Locate the cell with the specified text and output its (X, Y) center coordinate. 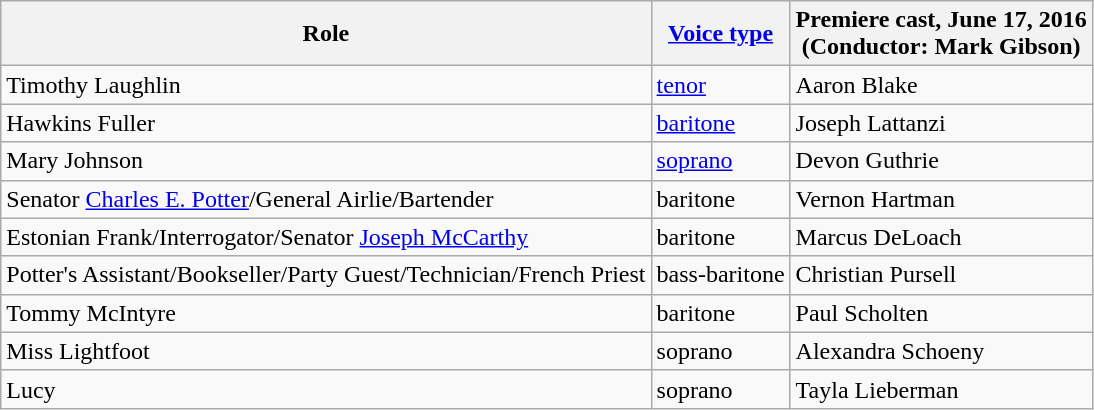
Alexandra Schoeny (941, 351)
Lucy (326, 389)
Devon Guthrie (941, 161)
Hawkins Fuller (326, 123)
Tayla Lieberman (941, 389)
Voice type (720, 34)
Senator Charles E. Potter/General Airlie/Bartender (326, 199)
bass-baritone (720, 275)
Paul Scholten (941, 313)
Christian Pursell (941, 275)
Role (326, 34)
Estonian Frank/Interrogator/Senator Joseph McCarthy (326, 237)
Marcus DeLoach (941, 237)
Miss Lightfoot (326, 351)
Aaron Blake (941, 85)
Tommy McIntyre (326, 313)
Potter's Assistant/Bookseller/Party Guest/Technician/French Priest (326, 275)
Premiere cast, June 17, 2016(Conductor: Mark Gibson) (941, 34)
Mary Johnson (326, 161)
Timothy Laughlin (326, 85)
tenor (720, 85)
Joseph Lattanzi (941, 123)
Vernon Hartman (941, 199)
